Output the (x, y) coordinate of the center of the cell containing the given text.  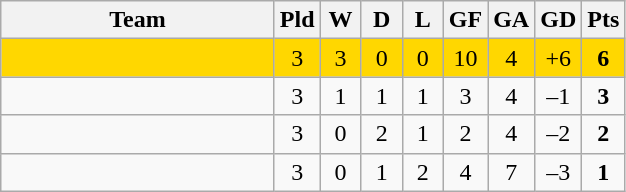
–3 (558, 172)
Team (138, 20)
+6 (558, 58)
7 (512, 172)
Pld (297, 20)
10 (465, 58)
W (340, 20)
D (382, 20)
Pts (604, 20)
–2 (558, 134)
GF (465, 20)
GA (512, 20)
GD (558, 20)
–1 (558, 96)
6 (604, 58)
L (422, 20)
